From the cell containing the given text, extract its center point as [x, y] coordinate. 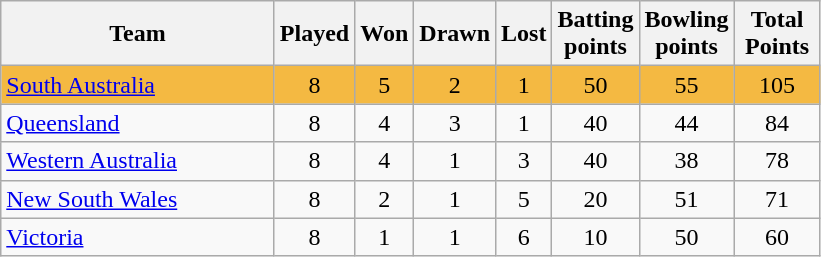
38 [686, 161]
Lost [524, 34]
New South Wales [138, 199]
60 [777, 237]
Team [138, 34]
Bowling points [686, 34]
Played [314, 34]
Total Points [777, 34]
44 [686, 123]
78 [777, 161]
Queensland [138, 123]
Drawn [455, 34]
20 [596, 199]
6 [524, 237]
Won [384, 34]
Western Australia [138, 161]
84 [777, 123]
South Australia [138, 85]
10 [596, 237]
Victoria [138, 237]
71 [777, 199]
105 [777, 85]
Batting points [596, 34]
51 [686, 199]
55 [686, 85]
